From the cell containing the given text, extract its center point as (X, Y) coordinate. 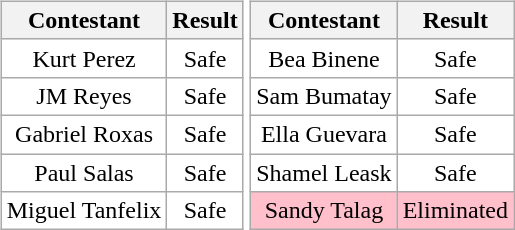
JM Reyes (84, 96)
Paul Salas (84, 173)
Shamel Leask (324, 173)
Sandy Talag (324, 211)
Gabriel Roxas (84, 134)
Sam Bumatay (324, 96)
Eliminated (455, 211)
Miguel Tanfelix (84, 211)
Ella Guevara (324, 134)
Kurt Perez (84, 58)
Bea Binene (324, 58)
